Pinpoint the cell where the given text exists, returning its (X, Y) midpoint coordinate. 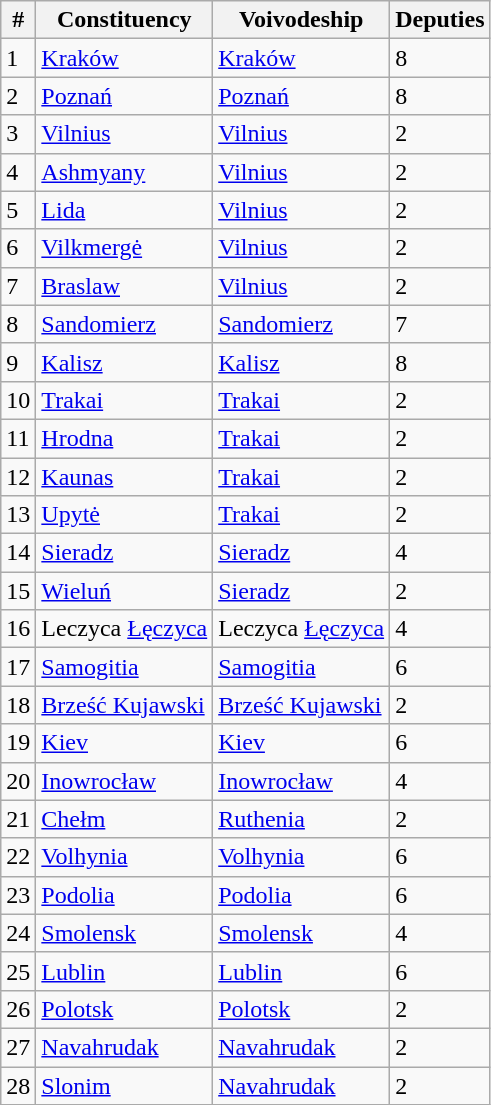
23 (18, 895)
28 (18, 1085)
26 (18, 1009)
20 (18, 781)
Slonim (124, 1085)
Chełm (124, 819)
21 (18, 819)
11 (18, 438)
Lida (124, 210)
24 (18, 933)
3 (18, 134)
16 (18, 629)
17 (18, 667)
15 (18, 591)
14 (18, 553)
5 (18, 210)
# (18, 20)
Braslaw (124, 286)
13 (18, 515)
10 (18, 400)
22 (18, 857)
25 (18, 971)
Hrodna (124, 438)
1 (18, 58)
Voivodeship (302, 20)
9 (18, 362)
18 (18, 705)
Constituency (124, 20)
Vilkmergė (124, 248)
Deputies (440, 20)
27 (18, 1047)
Kaunas (124, 477)
Ruthenia (302, 819)
Ashmyany (124, 172)
12 (18, 477)
Wieluń (124, 591)
19 (18, 743)
Upytė (124, 515)
